Provide the (X, Y) coordinate of the cell's center where the given text is located.  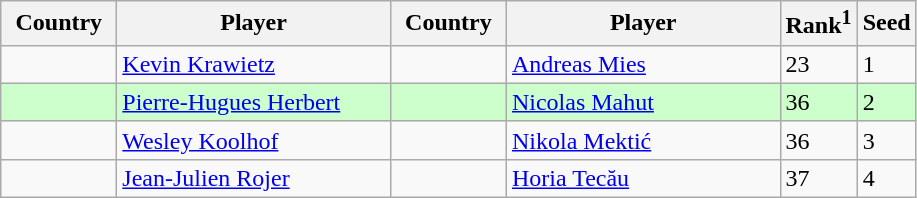
37 (818, 178)
Jean-Julien Rojer (254, 178)
Rank1 (818, 24)
Kevin Krawietz (254, 64)
2 (886, 102)
Andreas Mies (643, 64)
Nikola Mektić (643, 140)
Wesley Koolhof (254, 140)
Horia Tecău (643, 178)
Seed (886, 24)
3 (886, 140)
1 (886, 64)
Nicolas Mahut (643, 102)
Pierre-Hugues Herbert (254, 102)
4 (886, 178)
23 (818, 64)
